Determine the (X, Y) coordinate at the center of the cell enclosing the given text.  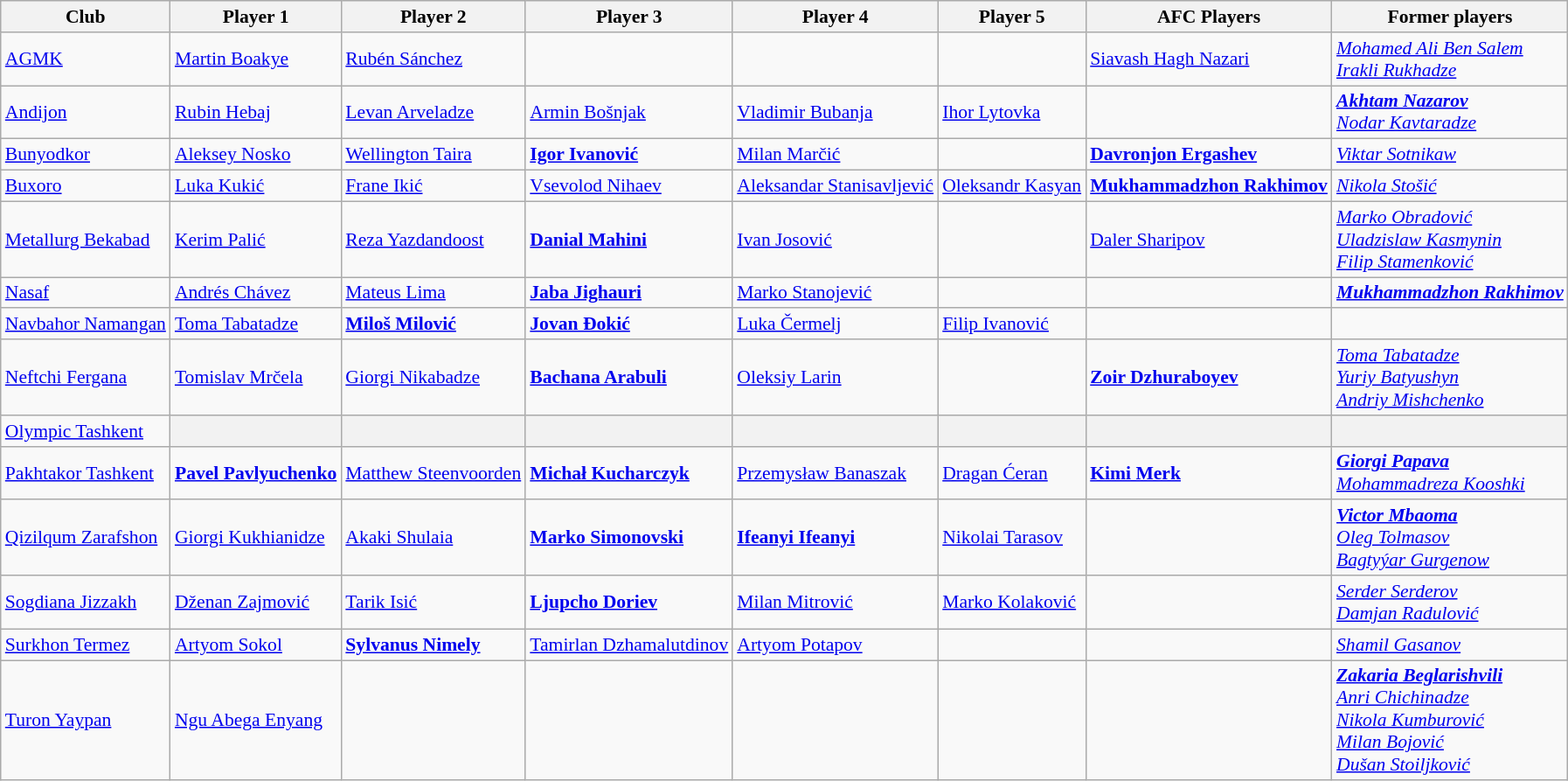
Luka Čermelj (836, 324)
Player 2 (434, 17)
Levan Arveladze (434, 112)
Filip Ivanović (1012, 324)
Neftchi Fergana (86, 378)
Daler Sharipov (1209, 240)
Aleksey Nosko (255, 155)
Dragan Ćeran (1012, 472)
Oleksandr Kasyan (1012, 186)
Serder Serderov Damjan Radulović (1450, 602)
Player 1 (255, 17)
Wellington Taira (434, 155)
Pavel Pavlyuchenko (255, 472)
Ngu Abega Enyang (255, 721)
Milan Mitrović (836, 602)
Kerim Palić (255, 240)
Andrés Chávez (255, 293)
Akhtam Nazarov Nodar Kavtaradze (1450, 112)
Former players (1450, 17)
Sogdiana Jizzakh (86, 602)
Aleksandar Stanisavljević (836, 186)
Kimi Merk (1209, 472)
Club (86, 17)
Artyom Potapov (836, 645)
Akaki Shulaia (434, 539)
Turon Yaypan (86, 721)
Giorgi Papava Mohammadreza Kooshki (1450, 472)
Siavash Hagh Nazari (1209, 59)
Reza Yazdandoost (434, 240)
Toma Tabatadze Yuriy Batyushyn Andriy Mishchenko (1450, 378)
Luka Kukić (255, 186)
Tamirlan Dzhamalutdinov (629, 645)
Metallurg Bekabad (86, 240)
Bachana Arabuli (629, 378)
Nasaf (86, 293)
Ihor Lytovka (1012, 112)
Zakaria Beglarishvili Anri Chichinadze Nikola Kumburović Milan Bojović Dušan Stoiljković (1450, 721)
Buxoro (86, 186)
AGMK (86, 59)
Przemysław Banaszak (836, 472)
Vsevolod Nihaev (629, 186)
Mateus Lima (434, 293)
Giorgi Kukhianidze (255, 539)
Danial Mahini (629, 240)
Michał Kucharczyk (629, 472)
Miloš Milović (434, 324)
Pakhtakor Tashkent (86, 472)
Milan Marčić (836, 155)
Martin Boakye (255, 59)
Marko Obradović Uladzislaw Kasmynin Filip Stamenković (1450, 240)
Marko Stanojević (836, 293)
Qizilqum Zarafshon (86, 539)
Armin Bošnjak (629, 112)
Olympic Tashkent (86, 431)
Nikola Stošić (1450, 186)
Bunyodkor (86, 155)
Jovan Đokić (629, 324)
Player 4 (836, 17)
Victor Mbaoma Oleg Tolmasov Bagtyýar Gurgenow (1450, 539)
Shamil Gasanov (1450, 645)
Dženan Zajmović (255, 602)
Frane Ikić (434, 186)
Igor Ivanović (629, 155)
Mohamed Ali Ben Salem Irakli Rukhadze (1450, 59)
Oleksiy Larin (836, 378)
Davronjon Ergashev (1209, 155)
Giorgi Nikabadze (434, 378)
Tarik Isić (434, 602)
Ljupcho Doriev (629, 602)
Rubin Hebaj (255, 112)
Ifeanyi Ifeanyi (836, 539)
Zoir Dzhuraboyev (1209, 378)
Surkhon Termez (86, 645)
Player 5 (1012, 17)
Player 3 (629, 17)
Sylvanus Nimely (434, 645)
AFC Players (1209, 17)
Tomislav Mrčela (255, 378)
Navbahor Namangan (86, 324)
Marko Kolaković (1012, 602)
Jaba Jighauri (629, 293)
Rubén Sánchez (434, 59)
Nikolai Tarasov (1012, 539)
Marko Simonovski (629, 539)
Vladimir Bubanja (836, 112)
Toma Tabatadze (255, 324)
Ivan Josović (836, 240)
Artyom Sokol (255, 645)
Viktar Sotnikaw (1450, 155)
Andijon (86, 112)
Matthew Steenvoorden (434, 472)
